Determine the [x, y] coordinate at the center of the cell enclosing the given text.  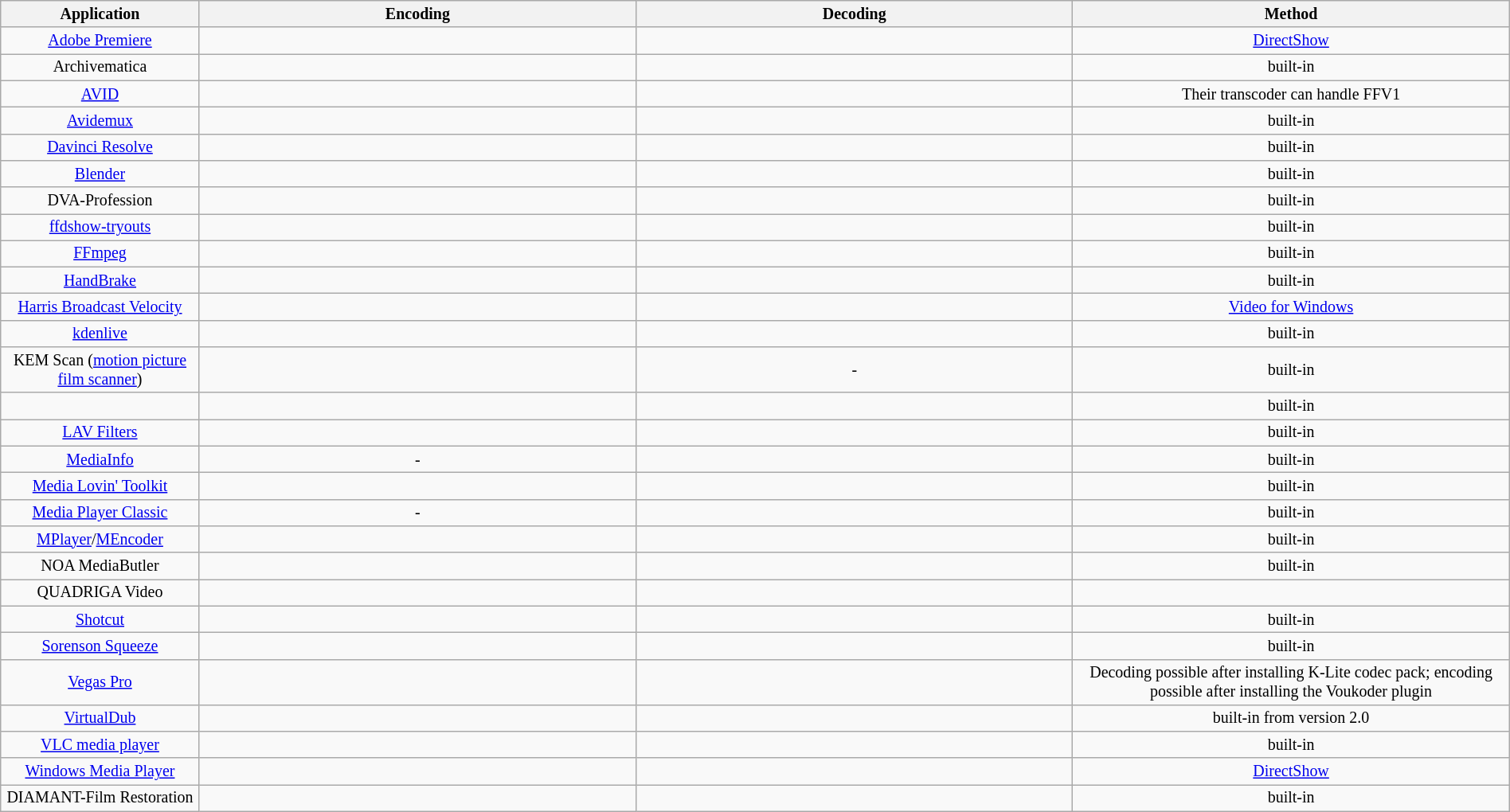
Adobe Premiere [100, 41]
MediaInfo [100, 460]
Method [1291, 14]
Video for Windows [1291, 307]
Davinci Resolve [100, 146]
ffdshow-tryouts [100, 228]
Media Lovin' Toolkit [100, 486]
Their transcoder can handle FFV1 [1291, 94]
Media Player Classic [100, 513]
Blender [100, 174]
Application [100, 14]
DVA-Profession [100, 201]
built-in from version 2.0 [1291, 718]
Shotcut [100, 619]
AVID [100, 94]
Windows Media Player [100, 772]
Decoding possible after installing K-Lite codec pack; encoding possible after installing the Voukoder plugin [1291, 681]
MPlayer/MEncoder [100, 540]
kdenlive [100, 334]
VLC media player [100, 745]
LAV Filters [100, 433]
Harris Broadcast Velocity [100, 307]
DIAMANT-Film Restoration [100, 798]
NOA MediaButler [100, 565]
Decoding [855, 14]
Encoding [417, 14]
Avidemux [100, 121]
Archivematica [100, 67]
KEM Scan (motion picture film scanner) [100, 369]
QUADRIGA Video [100, 592]
HandBrake [100, 280]
VirtualDub [100, 718]
Vegas Pro [100, 681]
FFmpeg [100, 253]
Sorenson Squeeze [100, 646]
